For the text-containing cell, return its midpoint in [x, y] coordinate format. 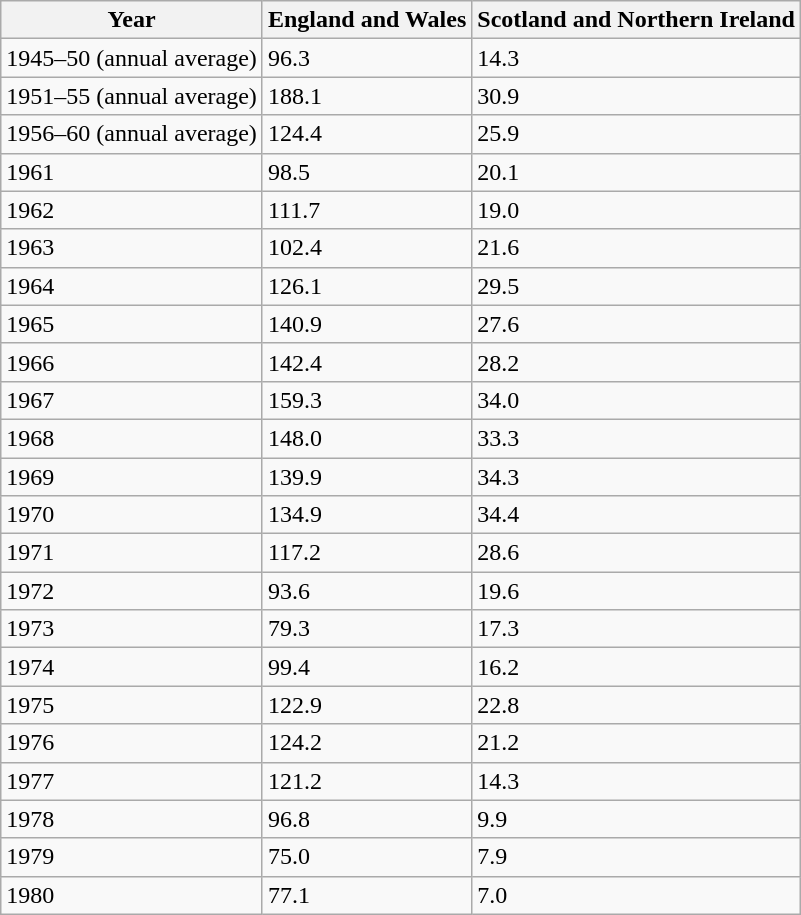
33.3 [636, 438]
1972 [132, 591]
21.2 [636, 743]
1956–60 (annual average) [132, 134]
1961 [132, 172]
1967 [132, 400]
1976 [132, 743]
77.1 [366, 895]
27.6 [636, 324]
98.5 [366, 172]
1963 [132, 248]
1974 [132, 667]
1973 [132, 629]
1966 [132, 362]
1965 [132, 324]
Scotland and Northern Ireland [636, 20]
126.1 [366, 286]
124.4 [366, 134]
1945–50 (annual average) [132, 58]
1970 [132, 515]
75.0 [366, 857]
21.6 [636, 248]
159.3 [366, 400]
96.8 [366, 819]
121.2 [366, 781]
134.9 [366, 515]
28.6 [636, 553]
16.2 [636, 667]
1951–55 (annual average) [132, 96]
30.9 [636, 96]
20.1 [636, 172]
25.9 [636, 134]
1968 [132, 438]
139.9 [366, 477]
111.7 [366, 210]
99.4 [366, 667]
1980 [132, 895]
122.9 [366, 705]
7.0 [636, 895]
34.4 [636, 515]
34.0 [636, 400]
29.5 [636, 286]
1977 [132, 781]
96.3 [366, 58]
124.2 [366, 743]
19.6 [636, 591]
93.6 [366, 591]
1964 [132, 286]
9.9 [636, 819]
22.8 [636, 705]
Year [132, 20]
1969 [132, 477]
1979 [132, 857]
7.9 [636, 857]
1962 [132, 210]
1971 [132, 553]
34.3 [636, 477]
1975 [132, 705]
19.0 [636, 210]
140.9 [366, 324]
79.3 [366, 629]
117.2 [366, 553]
17.3 [636, 629]
142.4 [366, 362]
148.0 [366, 438]
England and Wales [366, 20]
102.4 [366, 248]
1978 [132, 819]
188.1 [366, 96]
28.2 [636, 362]
